For the text-containing cell, return its midpoint in [X, Y] coordinate format. 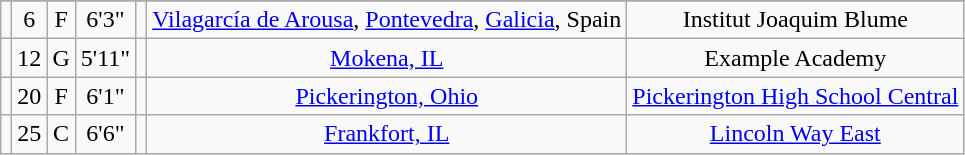
Mokena, IL [387, 58]
12 [30, 58]
25 [30, 134]
Frankfort, IL [387, 134]
6'1" [105, 96]
6 [30, 20]
G [61, 58]
5'11" [105, 58]
6'3" [105, 20]
C [61, 134]
Vilagarcía de Arousa, Pontevedra, Galicia, Spain [387, 20]
6'6" [105, 134]
Institut Joaquim Blume [796, 20]
20 [30, 96]
Pickerington, Ohio [387, 96]
Example Academy [796, 58]
Lincoln Way East [796, 134]
Pickerington High School Central [796, 96]
